Identify which cell holds the provided text, then report its [X, Y] central coordinate. 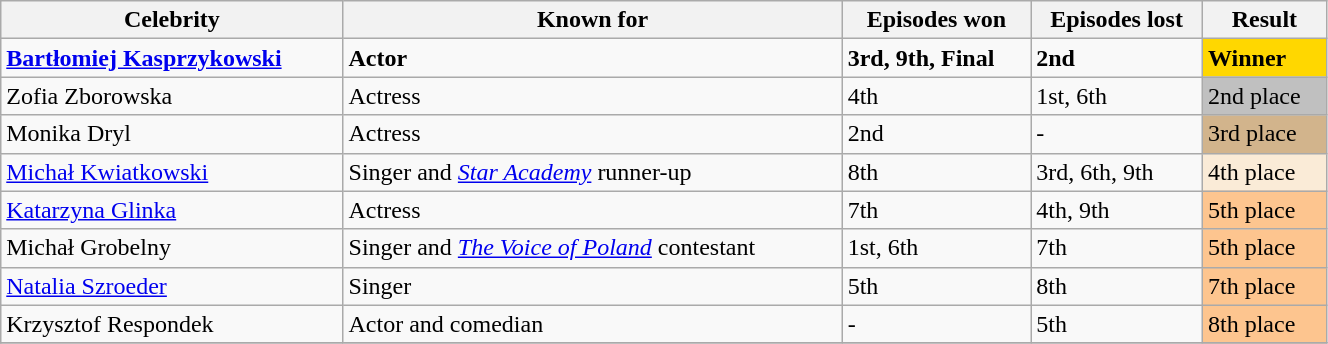
Zofia Zborowska [172, 96]
Bartłomiej Kasprzykowski [172, 58]
Michał Kwiatkowski [172, 172]
Episodes lost [1117, 20]
Katarzyna Glinka [172, 210]
Result [1264, 20]
4th, 9th [1117, 210]
3rd, 6th, 9th [1117, 172]
7th place [1264, 286]
Michał Grobelny [172, 248]
3rd, 9th, Final [936, 58]
Known for [592, 20]
Actor [592, 58]
Celebrity [172, 20]
4th place [1264, 172]
Monika Dryl [172, 134]
Singer and Star Academy runner-up [592, 172]
3rd place [1264, 134]
2nd place [1264, 96]
Winner [1264, 58]
8th place [1264, 324]
Episodes won [936, 20]
Singer and The Voice of Poland contestant [592, 248]
4th [936, 96]
Singer [592, 286]
Krzysztof Respondek [172, 324]
Natalia Szroeder [172, 286]
Actor and comedian [592, 324]
